Determine the (x, y) coordinate at the center of the cell enclosing the given text.  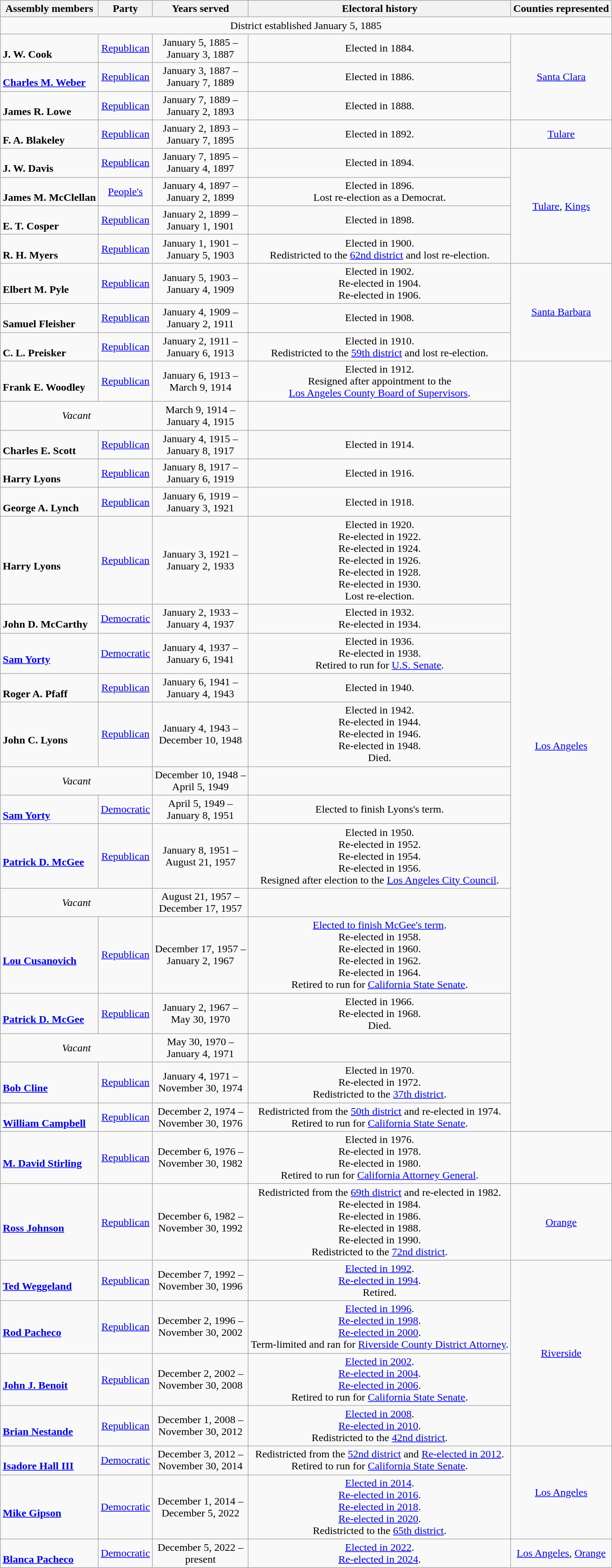
R. H. Myers (49, 248)
Elected in 1996. Re-elected in 1998. Re-elected in 2000. Term-limited and ran for Riverside County District Attorney. (380, 1327)
Elected in 1942. Re-elected in 1944. Re-elected in 1946. Re-elected in 1948. Died. (380, 734)
December 5, 2022 – present (200, 1553)
January 4, 1971 – November 30, 1974 (200, 1083)
Elected in 1970. Re-elected in 1972. Redistricted to the 37th district. (380, 1083)
Elected in 1898. (380, 220)
January 1, 1901 – January 5, 1903 (200, 248)
William Campbell (49, 1117)
Charles E. Scott (49, 445)
Elected in 1892. (380, 134)
Blanca Pacheco (49, 1553)
January 5, 1903 – January 4, 1909 (200, 283)
Riverside (561, 1353)
Elected in 1966. Re-elected in 1968. Died. (380, 1013)
Elected in 1976. Re-elected in 1978. Re-elected in 1980. Retired to run for California Attorney General. (380, 1158)
January 7, 1895 – January 4, 1897 (200, 163)
December 1, 2014 – December 5, 2022 (200, 1507)
District established January 5, 1885 (306, 26)
January 4, 1909 – January 2, 1911 (200, 318)
December 6, 1976 – November 30, 1982 (200, 1158)
People's (125, 191)
January 4, 1897 – January 2, 1899 (200, 191)
John C. Lyons (49, 734)
December 2, 2002 – November 30, 2008 (200, 1379)
Isadore Hall III (49, 1461)
Elected in 1896. Lost re-election as a Democrat. (380, 191)
Elected in 1888. (380, 106)
Electoral history (380, 9)
Elected in 1914. (380, 445)
December 3, 2012 – November 30, 2014 (200, 1461)
F. A. Blakeley (49, 134)
January 3, 1921 – January 2, 1933 (200, 560)
December 10, 1948 – April 5, 1949 (200, 780)
Redistricted from the 50th district and re-elected in 1974. Retired to run for California State Senate. (380, 1117)
J. W. Cook (49, 48)
Charles M. Weber (49, 77)
Tulare (561, 134)
January 2, 1933 – January 4, 1937 (200, 618)
John J. Benoit (49, 1379)
January 8, 1951 – August 21, 1957 (200, 856)
April 5, 1949 – January 8, 1951 (200, 810)
Counties represented (561, 9)
James M. McClellan (49, 191)
Roger A. Pfaff (49, 688)
Elected in 1886. (380, 77)
Elected in 1884. (380, 48)
January 4, 1937 – January 6, 1941 (200, 653)
January 2, 1899 – January 1, 1901 (200, 220)
C. L. Preisker (49, 346)
Elected in 1910. Redistricted to the 59th district and lost re-election. (380, 346)
Ted Weggeland (49, 1280)
J. W. Davis (49, 163)
John D. McCarthy (49, 618)
Elected in 1916. (380, 473)
Ross Johnson (49, 1222)
Elected in 1920. Re-elected in 1922. Re-elected in 1924. Re-elected in 1926. Re-elected in 1928. Re-elected in 1930. Lost re-election. (380, 560)
Party (125, 9)
Elected in 2014. Re-elected in 2016. Re-elected in 2018. Re-elected in 2020. Redistricted to the 65th district. (380, 1507)
Elected in 1908. (380, 318)
Elected in 1894. (380, 163)
Bob Cline (49, 1083)
Lou Cusanovich (49, 955)
Elected in 1992. Re-elected in 1994. Retired. (380, 1280)
January 3, 1887 – January 7, 1889 (200, 77)
Brian Nestande (49, 1426)
January 5, 1885 – January 3, 1887 (200, 48)
Elected in 1940. (380, 688)
Los Angeles, Orange (561, 1553)
January 2, 1967 – May 30, 1970 (200, 1013)
August 21, 1957 – December 17, 1957 (200, 902)
Mike Gipson (49, 1507)
Years served (200, 9)
Elected in 1950. Re-elected in 1952. Re-elected in 1954. Re-elected in 1956. Resigned after election to the Los Angeles City Council. (380, 856)
Elbert M. Pyle (49, 283)
Elected in 1900. Redistricted to the 62nd district and lost re-election. (380, 248)
E. T. Cosper (49, 220)
December 2, 1996 – November 30, 2002 (200, 1327)
Redistricted from the 52nd district and Re-elected in 2012. Retired to run for California State Senate. (380, 1461)
Orange (561, 1222)
Elected in 2022. Re-elected in 2024. (380, 1553)
March 9, 1914 – January 4, 1915 (200, 416)
George A. Lynch (49, 502)
Elected in 1912. Resigned after appointment to the Los Angeles County Board of Supervisors. (380, 381)
December 7, 1992 – November 30, 1996 (200, 1280)
December 2, 1974 – November 30, 1976 (200, 1117)
M. David Stirling (49, 1158)
May 30, 1970 – January 4, 1971 (200, 1048)
Samuel Fleisher (49, 318)
Elected in 1918. (380, 502)
January 6, 1913 – March 9, 1914 (200, 381)
January 4, 1915 – January 8, 1917 (200, 445)
December 17, 1957 – January 2, 1967 (200, 955)
Tulare, Kings (561, 206)
January 7, 1889 – January 2, 1893 (200, 106)
Assembly members (49, 9)
Santa Barbara (561, 312)
January 6, 1941 – January 4, 1943 (200, 688)
January 2, 1893 – January 7, 1895 (200, 134)
January 6, 1919 – January 3, 1921 (200, 502)
Elected in 1936. Re-elected in 1938. Retired to run for U.S. Senate. (380, 653)
January 4, 1943 – December 10, 1948 (200, 734)
Elected in 2002. Re-elected in 2004. Re-elected in 2006. Retired to run for California State Senate. (380, 1379)
December 1, 2008 – November 30, 2012 (200, 1426)
James R. Lowe (49, 106)
December 6, 1982 – November 30, 1992 (200, 1222)
January 8, 1917 – January 6, 1919 (200, 473)
Elected in 2008. Re-elected in 2010. Redistricted to the 42nd district. (380, 1426)
Elected to finish Lyons's term. (380, 810)
Elected in 1902. Re-elected in 1904. Re-elected in 1906. (380, 283)
January 2, 1911 – January 6, 1913 (200, 346)
Rod Pacheco (49, 1327)
Santa Clara (561, 77)
Elected in 1932. Re-elected in 1934. (380, 618)
Frank E. Woodley (49, 381)
